Search for the cell housing the specified text and yield its (x, y) center coordinate. 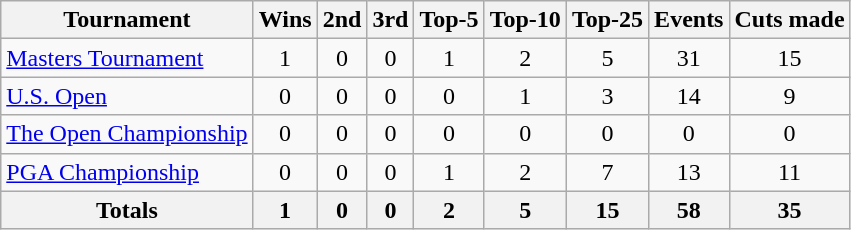
Top-5 (449, 20)
11 (790, 172)
2nd (342, 20)
Top-10 (525, 20)
Cuts made (790, 20)
3 (607, 96)
U.S. Open (127, 96)
3rd (390, 20)
The Open Championship (127, 134)
31 (689, 58)
Wins (285, 20)
Tournament (127, 20)
Totals (127, 210)
Top-25 (607, 20)
7 (607, 172)
PGA Championship (127, 172)
13 (689, 172)
9 (790, 96)
35 (790, 210)
58 (689, 210)
14 (689, 96)
Masters Tournament (127, 58)
Events (689, 20)
